Find where the given text appears and provide that cell's center as (x, y) coordinate. 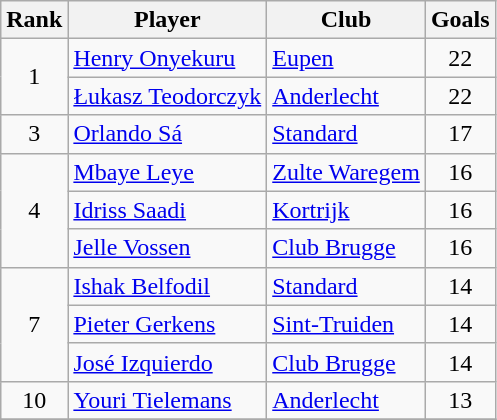
Idriss Saadi (168, 210)
Sint-Truiden (346, 324)
Rank (34, 20)
Pieter Gerkens (168, 324)
Player (168, 20)
Club (346, 20)
Goals (460, 20)
Łukasz Teodorczyk (168, 96)
7 (34, 324)
Zulte Waregem (346, 172)
13 (460, 400)
Jelle Vossen (168, 248)
Ishak Belfodil (168, 286)
Mbaye Leye (168, 172)
17 (460, 134)
Orlando Sá (168, 134)
Henry Onyekuru (168, 58)
10 (34, 400)
Kortrijk (346, 210)
4 (34, 210)
Eupen (346, 58)
3 (34, 134)
José Izquierdo (168, 362)
Youri Tielemans (168, 400)
1 (34, 77)
